Output the (x, y) coordinate of the center of the cell containing the given text.  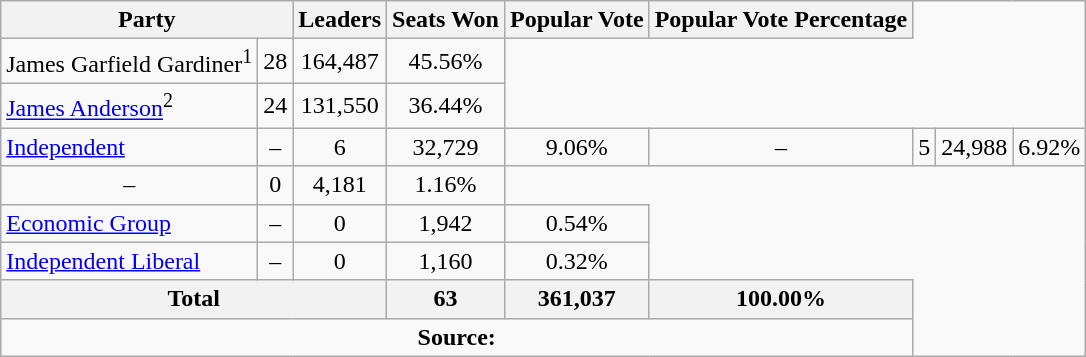
James Anderson2 (130, 106)
4,181 (340, 185)
164,487 (340, 62)
1,160 (446, 261)
100.00% (780, 299)
Independent (130, 147)
Leaders (340, 20)
0.54% (576, 223)
63 (446, 299)
Seats Won (446, 20)
Party (147, 20)
Economic Group (130, 223)
0.32% (576, 261)
6 (340, 147)
Popular Vote (576, 20)
James Garfield Gardiner1 (130, 62)
32,729 (446, 147)
Independent Liberal (130, 261)
361,037 (576, 299)
36.44% (446, 106)
131,550 (340, 106)
Total (194, 299)
1,942 (446, 223)
24,988 (974, 147)
5 (924, 147)
24 (276, 106)
Popular Vote Percentage (780, 20)
45.56% (446, 62)
1.16% (446, 185)
9.06% (576, 147)
28 (276, 62)
6.92% (1050, 147)
Source: (457, 337)
